From the cell containing the given text, extract its center point as (x, y) coordinate. 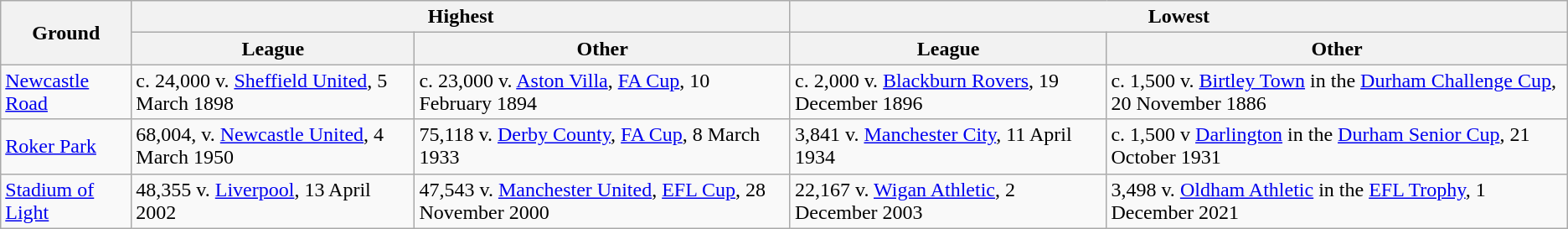
Lowest (1179, 17)
c. 24,000 v. Sheffield United, 5 March 1898 (273, 92)
Newcastle Road (66, 92)
c. 1,500 v. Birtley Town in the Durham Challenge Cup, 20 November 1886 (1337, 92)
Stadium of Light (66, 201)
68,004, v. Newcastle United, 4 March 1950 (273, 146)
Highest (461, 17)
22,167 v. Wigan Athletic, 2 December 2003 (948, 201)
Ground (66, 33)
c. 1,500 v Darlington in the Durham Senior Cup, 21 October 1931 (1337, 146)
Roker Park (66, 146)
c. 2,000 v. Blackburn Rovers, 19 December 1896 (948, 92)
47,543 v. Manchester United, EFL Cup, 28 November 2000 (603, 201)
75,118 v. Derby County, FA Cup, 8 March 1933 (603, 146)
c. 23,000 v. Aston Villa, FA Cup, 10 February 1894 (603, 92)
3,841 v. Manchester City, 11 April 1934 (948, 146)
48,355 v. Liverpool, 13 April 2002 (273, 201)
3,498 v. Oldham Athletic in the EFL Trophy, 1 December 2021 (1337, 201)
